Capture the cell that displays the provided text and extract its (X, Y) central coordinate. 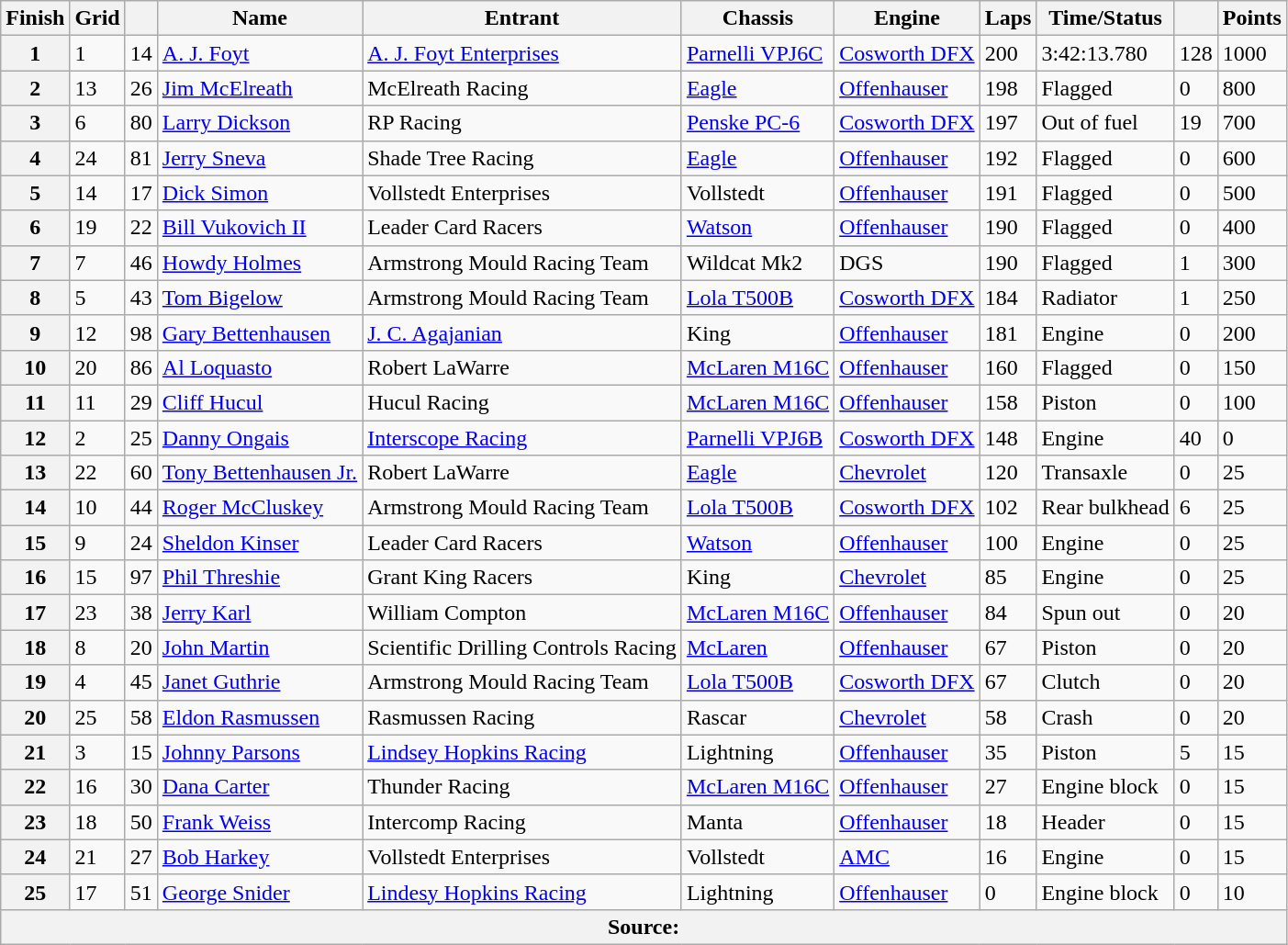
Phil Threshie (259, 578)
97 (141, 578)
Grid (97, 18)
Parnelli VPJ6C (757, 53)
Chassis (757, 18)
600 (1252, 158)
26 (141, 88)
181 (1008, 332)
400 (1252, 228)
81 (141, 158)
Source: (644, 927)
RP Racing (522, 123)
35 (1008, 752)
160 (1008, 367)
Larry Dickson (259, 123)
Thunder Racing (522, 787)
60 (141, 473)
McElreath Racing (522, 88)
J. C. Agajanian (522, 332)
William Compton (522, 613)
Time/Status (1105, 18)
Sheldon Kinser (259, 543)
45 (141, 682)
A. J. Foyt (259, 53)
50 (141, 822)
120 (1008, 473)
158 (1008, 402)
Dana Carter (259, 787)
Parnelli VPJ6B (757, 438)
Hucul Racing (522, 402)
Laps (1008, 18)
Scientific Drilling Controls Racing (522, 647)
Tony Bettenhausen Jr. (259, 473)
128 (1195, 53)
Lindsey Hopkins Racing (522, 752)
Jerry Sneva (259, 158)
Grant King Racers (522, 578)
3:42:13.780 (1105, 53)
Johnny Parsons (259, 752)
500 (1252, 193)
Points (1252, 18)
Lindesy Hopkins Racing (522, 892)
Wildcat Mk2 (757, 263)
Frank Weiss (259, 822)
Transaxle (1105, 473)
Name (259, 18)
A. J. Foyt Enterprises (522, 53)
George Snider (259, 892)
30 (141, 787)
700 (1252, 123)
84 (1008, 613)
800 (1252, 88)
Rear bulkhead (1105, 508)
Gary Bettenhausen (259, 332)
Spun out (1105, 613)
Shade Tree Racing (522, 158)
191 (1008, 193)
150 (1252, 367)
Bob Harkey (259, 857)
AMC (907, 857)
Entrant (522, 18)
Jerry Karl (259, 613)
40 (1195, 438)
80 (141, 123)
Interscope Racing (522, 438)
250 (1252, 298)
192 (1008, 158)
197 (1008, 123)
Al Loquasto (259, 367)
Clutch (1105, 682)
Rascar (757, 717)
John Martin (259, 647)
Out of fuel (1105, 123)
51 (141, 892)
DGS (907, 263)
300 (1252, 263)
Jim McElreath (259, 88)
Roger McCluskey (259, 508)
1000 (1252, 53)
Finish (35, 18)
184 (1008, 298)
198 (1008, 88)
38 (141, 613)
Tom Bigelow (259, 298)
McLaren (757, 647)
46 (141, 263)
102 (1008, 508)
Danny Ongais (259, 438)
Cliff Hucul (259, 402)
Radiator (1105, 298)
85 (1008, 578)
29 (141, 402)
43 (141, 298)
Bill Vukovich II (259, 228)
86 (141, 367)
Janet Guthrie (259, 682)
Intercomp Racing (522, 822)
Howdy Holmes (259, 263)
44 (141, 508)
Dick Simon (259, 193)
Manta (757, 822)
Penske PC-6 (757, 123)
Crash (1105, 717)
Eldon Rasmussen (259, 717)
148 (1008, 438)
Header (1105, 822)
Rasmussen Racing (522, 717)
98 (141, 332)
